Extract the [X, Y] coordinate from the center of the cell holding the provided text.  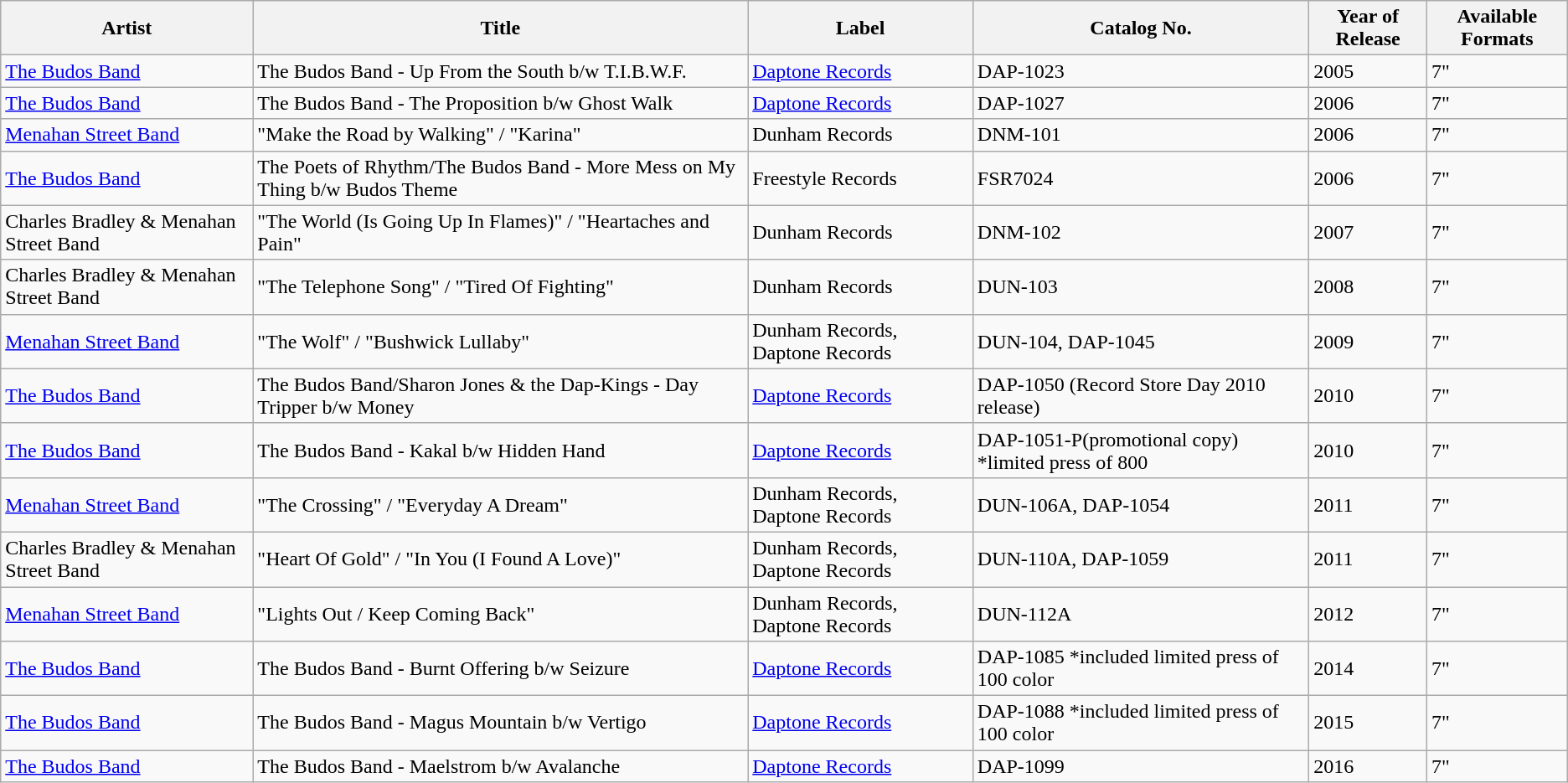
2009 [1369, 342]
Label [861, 28]
DUN-110A, DAP-1059 [1141, 559]
The Poets of Rhythm/The Budos Band - More Mess on My Thing b/w Budos Theme [501, 178]
The Budos Band - Kakal b/w Hidden Hand [501, 451]
"The Crossing" / "Everyday A Dream" [501, 504]
DAP-1051-P(promotional copy) *limited press of 800 [1141, 451]
"The World (Is Going Up In Flames)" / "Heartaches and Pain" [501, 233]
DUN-104, DAP-1045 [1141, 342]
"The Wolf" / "Bushwick Lullaby" [501, 342]
DAP-1023 [1141, 71]
2015 [1369, 724]
"Heart Of Gold" / "In You (I Found A Love)" [501, 559]
The Budos Band - Maelstrom b/w Avalanche [501, 766]
The Budos Band/Sharon Jones & the Dap-Kings - Day Tripper b/w Money [501, 395]
Artist [127, 28]
"Make the Road by Walking" / "Karina" [501, 135]
DUN-112A [1141, 613]
"Lights Out / Keep Coming Back" [501, 613]
2007 [1369, 233]
DAP-1050 (Record Store Day 2010 release) [1141, 395]
Title [501, 28]
DAP-1085 *included limited press of 100 color [1141, 668]
DUN-103 [1141, 286]
The Budos Band - Up From the South b/w T.I.B.W.F. [501, 71]
DAP-1088 *included limited press of 100 color [1141, 724]
DAP-1027 [1141, 103]
2005 [1369, 71]
The Budos Band - Magus Mountain b/w Vertigo [501, 724]
DNM-102 [1141, 233]
"The Telephone Song" / "Tired Of Fighting" [501, 286]
DAP-1099 [1141, 766]
DNM-101 [1141, 135]
2008 [1369, 286]
FSR7024 [1141, 178]
The Budos Band - Burnt Offering b/w Seizure [501, 668]
2014 [1369, 668]
DUN-106A, DAP-1054 [1141, 504]
Catalog No. [1141, 28]
2016 [1369, 766]
2012 [1369, 613]
Year of Release [1369, 28]
Freestyle Records [861, 178]
Available Formats [1498, 28]
The Budos Band - The Proposition b/w Ghost Walk [501, 103]
